Provide the [x, y] coordinate of the cell's center where the given text is located.  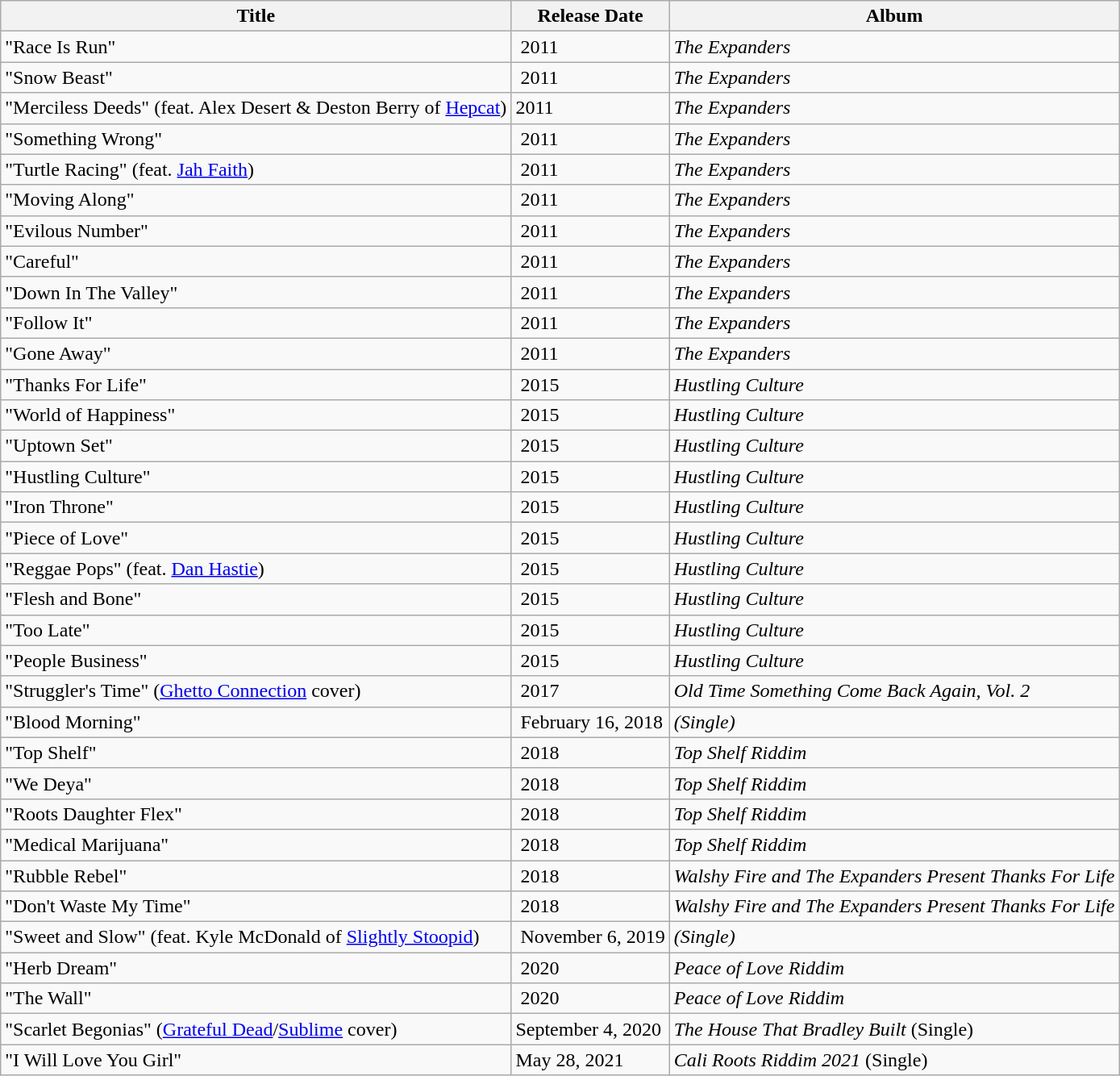
"Blood Morning" [256, 722]
"Evilous Number" [256, 231]
May 28, 2021 [590, 1060]
"Race Is Run" [256, 47]
"Top Shelf" [256, 753]
Title [256, 16]
"Turtle Racing" (feat. Jah Faith) [256, 169]
"Scarlet Begonias" (Grateful Dead/Sublime cover) [256, 1029]
"World of Happiness" [256, 415]
"Herb Dream" [256, 968]
"Iron Throne" [256, 507]
"Something Wrong" [256, 139]
"We Deya" [256, 783]
2017 [590, 691]
"Thanks For Life" [256, 385]
"Sweet and Slow" (feat. Kyle McDonald of Slightly Stoopid) [256, 937]
"Snow Beast" [256, 77]
November 6, 2019 [590, 937]
"Piece of Love" [256, 538]
"I Will Love You Girl" [256, 1060]
"Moving Along" [256, 200]
The House That Bradley Built (Single) [894, 1029]
Old Time Something Come Back Again, Vol. 2 [894, 691]
"Medical Marijuana" [256, 845]
"Rubble Rebel" [256, 875]
"Struggler's Time" (Ghetto Connection cover) [256, 691]
February 16, 2018 [590, 722]
"Careful" [256, 261]
"Uptown Set" [256, 446]
"Too Late" [256, 630]
"The Wall" [256, 999]
Release Date [590, 16]
"Gone Away" [256, 353]
September 4, 2020 [590, 1029]
"Don't Waste My Time" [256, 907]
"People Business" [256, 661]
"Hustling Culture" [256, 477]
"Follow It" [256, 323]
Cali Roots Riddim 2021 (Single) [894, 1060]
Album [894, 16]
"Roots Daughter Flex" [256, 814]
"Merciless Deeds" (feat. Alex Desert & Deston Berry of Hepcat) [256, 108]
"Down In The Valley" [256, 292]
"Flesh and Bone" [256, 599]
"Reggae Pops" (feat. Dan Hastie) [256, 569]
